Search for the cell housing the specified text and yield its (x, y) center coordinate. 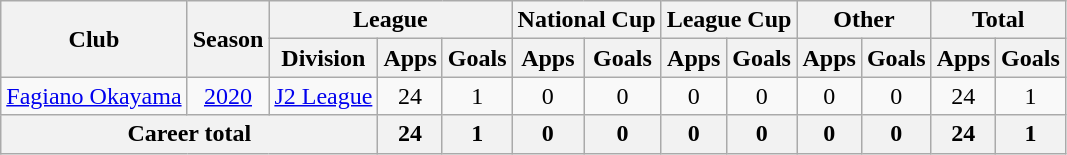
Career total (190, 134)
J2 League (324, 96)
League Cup (729, 20)
Club (94, 39)
Other (864, 20)
2020 (228, 96)
Total (998, 20)
Season (228, 39)
Division (324, 58)
National Cup (586, 20)
Fagiano Okayama (94, 96)
League (390, 20)
